From the cell containing the given text, extract its center point as [x, y] coordinate. 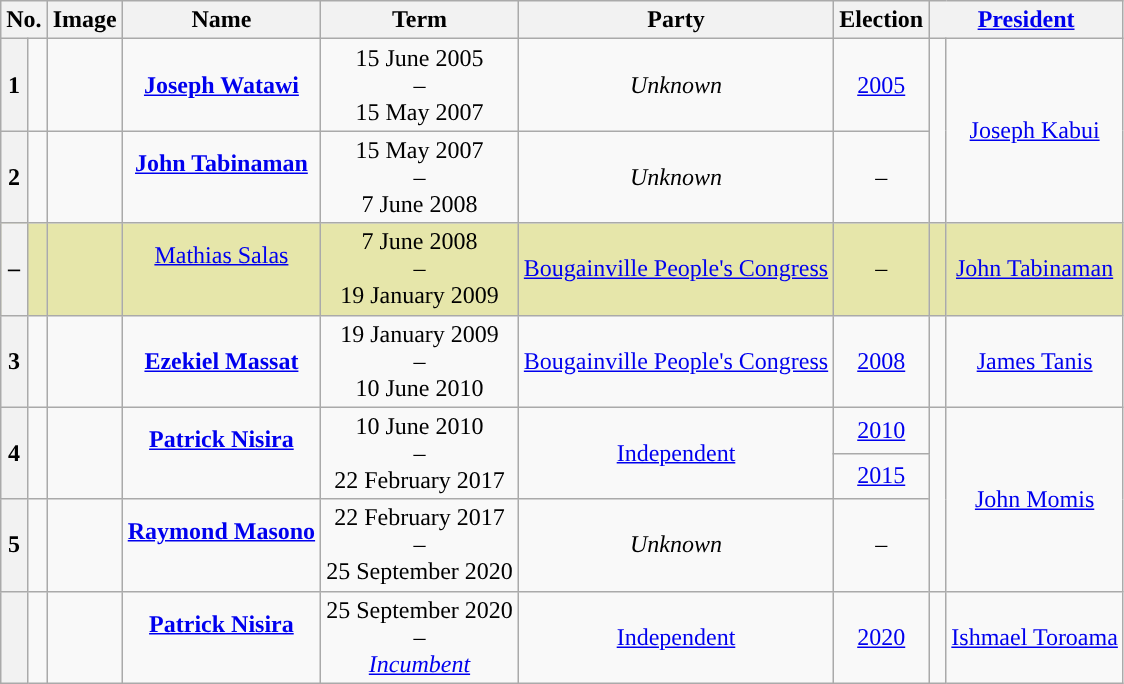
4 [14, 453]
10 June 2010–22 February 2017 [420, 453]
Term [420, 20]
2 [14, 177]
James Tanis [1035, 361]
7 June 2008–19 January 2009 [420, 269]
1 [14, 85]
15 June 2005–15 May 2007 [420, 85]
25 September 2020–Incumbent [420, 637]
5 [14, 545]
Ishmael Toroama [1035, 637]
3 [14, 361]
Joseph Watawi [221, 85]
John Momis [1035, 499]
Election [882, 20]
15 May 2007–7 June 2008 [420, 177]
22 February 2017–25 September 2020 [420, 545]
19 January 2009–10 June 2010 [420, 361]
Party [676, 20]
No. [24, 20]
2005 [882, 85]
President [1026, 20]
Image [84, 20]
Raymond Masono [221, 545]
Ezekiel Massat [221, 361]
2015 [882, 476]
2010 [882, 430]
Mathias Salas [221, 269]
Name [221, 20]
Joseph Kabui [1035, 131]
2008 [882, 361]
2020 [882, 637]
